Pinpoint the cell where the given text exists, returning its [X, Y] midpoint coordinate. 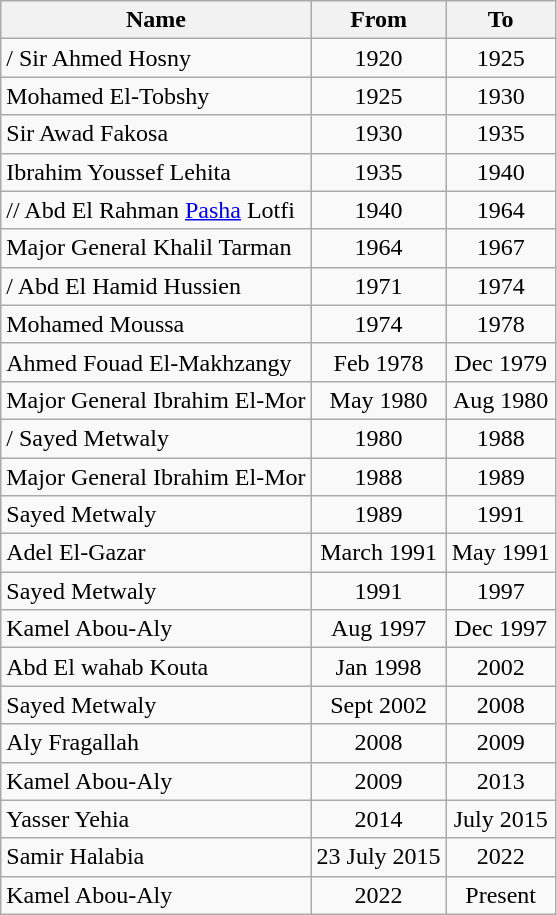
From [378, 20]
Major General Khalil Tarman [156, 248]
Aly Fragallah [156, 743]
1980 [378, 438]
Ibrahim Youssef Lehita [156, 172]
Dec 1997 [500, 629]
Mohamed El-Tobshy [156, 96]
1997 [500, 591]
1967 [500, 248]
July 2015 [500, 819]
Abd El wahab Kouta [156, 667]
2002 [500, 667]
/ Abd El Hamid Hussien [156, 286]
May 1980 [378, 400]
Yasser Yehia [156, 819]
// Abd El Rahman Pasha Lotfi [156, 210]
Mohamed Moussa [156, 324]
Sir Awad Fakosa [156, 134]
Ahmed Fouad El-Makhzangy [156, 362]
March 1991 [378, 553]
/ Sir Ahmed Hosny [156, 58]
Feb 1978 [378, 362]
Jan 1998 [378, 667]
/ Sayed Metwaly [156, 438]
1971 [378, 286]
1978 [500, 324]
Aug 1980 [500, 400]
Present [500, 895]
May 1991 [500, 553]
1920 [378, 58]
Samir Halabia [156, 857]
2014 [378, 819]
Dec 1979 [500, 362]
2013 [500, 781]
Adel El-Gazar [156, 553]
Aug 1997 [378, 629]
To [500, 20]
23 July 2015 [378, 857]
Name [156, 20]
Sept 2002 [378, 705]
